Capture the cell that displays the provided text and extract its [x, y] central coordinate. 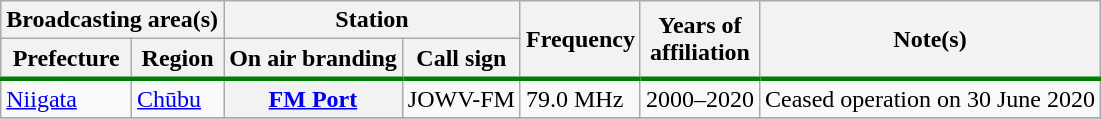
FM Port [314, 98]
Niigata [66, 98]
Region [178, 59]
Ceased operation on 30 June 2020 [930, 98]
On air branding [314, 59]
Frequency [580, 40]
Chūbu [178, 98]
Broadcasting area(s) [112, 20]
Years ofaffiliation [700, 40]
Station [372, 20]
Prefecture [66, 59]
Call sign [461, 59]
2000–2020 [700, 98]
79.0 MHz [580, 98]
Note(s) [930, 40]
JOWV-FM [461, 98]
